From the cell containing the given text, extract its center point as (x, y) coordinate. 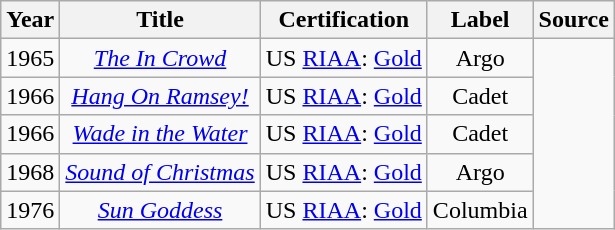
Hang On Ramsey! (160, 96)
Title (160, 20)
The In Crowd (160, 58)
Columbia (480, 210)
1968 (30, 172)
Wade in the Water (160, 134)
1976 (30, 210)
Year (30, 20)
Source (574, 20)
Certification (344, 20)
Sun Goddess (160, 210)
Sound of Christmas (160, 172)
Label (480, 20)
1965 (30, 58)
